Output the (x, y) coordinate of the center of the cell containing the given text.  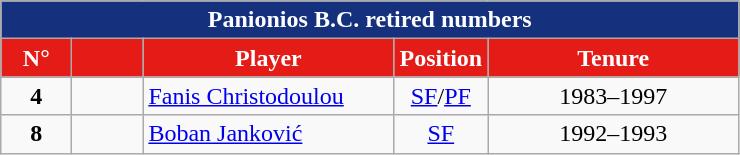
Position (441, 58)
Player (268, 58)
1983–1997 (614, 96)
Fanis Christodoulou (268, 96)
1992–1993 (614, 134)
SF/PF (441, 96)
8 (36, 134)
Tenure (614, 58)
SF (441, 134)
Boban Janković (268, 134)
N° (36, 58)
Panionios B.C. retired numbers (370, 20)
4 (36, 96)
